Provide the [X, Y] coordinate of the cell's center where the given text is located.  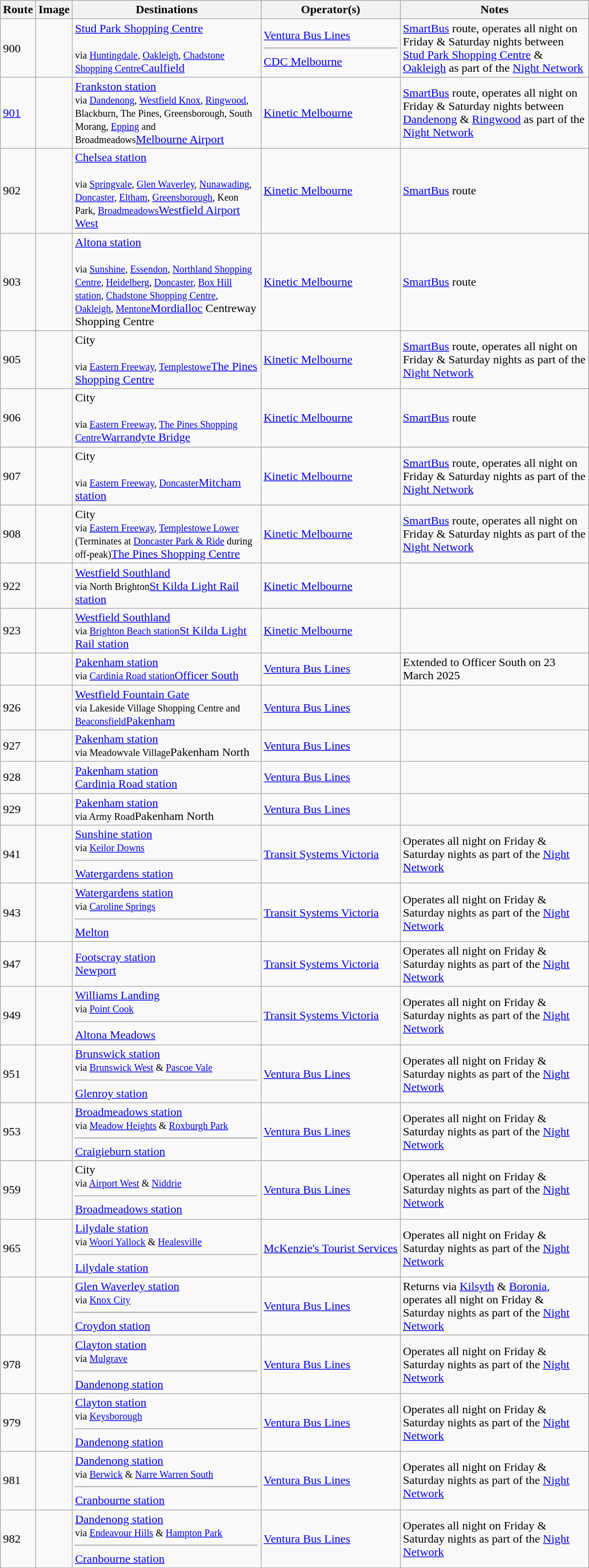
Dandenong stationvia Berwick & Narre Warren SouthCranbourne station [167, 1481]
Pakenham stationvia Army RoadPakenham North [167, 810]
Glen Waverley stationvia Knox CityCroydon station [167, 1306]
978 [18, 1364]
Pakenham stationvia Cardinia Road stationOfficer South [167, 669]
Route [18, 10]
906 [18, 418]
900 [18, 48]
Chelsea stationvia Springvale, Glen Waverley, Nunawading, Doncaster, Eltham, Greensborough, Keon Park, BroadmeadowsWestfield Airport West [167, 190]
901 [18, 113]
905 [18, 359]
Westfield Southlandvia Brighton Beach stationSt Kilda Light Rail station [167, 630]
922 [18, 585]
941 [18, 855]
902 [18, 190]
Cityvia Eastern Freeway, The Pines Shopping CentreWarrandyte Bridge [167, 418]
Broadmeadows stationvia Meadow Heights & Roxburgh ParkCraigieburn station [167, 1132]
Operator(s) [330, 10]
965 [18, 1248]
Westfield Southlandvia North BrightonSt Kilda Light Rail station [167, 585]
SmartBus route, operates all night on Friday & Saturday nights between Stud Park Shopping Centre & Oakleigh as part of the Night Network [494, 48]
Watergardens stationvia Caroline SpringsMelton [167, 912]
928 [18, 777]
979 [18, 1422]
Williams Landingvia Point CookAltona Meadows [167, 1016]
951 [18, 1073]
Footscray stationNewport [167, 964]
908 [18, 534]
Pakenham stationCardinia Road station [167, 777]
Frankston stationvia Dandenong, Westfield Knox, Ringwood, Blackburn, The Pines, Greensborough, South Morang, Epping and BroadmeadowsMelbourne Airport [167, 113]
Cityvia Airport West & NiddrieBroadmeadows station [167, 1190]
Stud Park Shopping Centrevia Huntingdale, Oakleigh, Chadstone Shopping CentreCaulfield [167, 48]
Destinations [167, 10]
SmartBus route, operates all night on Friday & Saturday nights between Dandenong & Ringwood as part of the Night Network [494, 113]
Cityvia Eastern Freeway, DoncasterMitcham station [167, 476]
Sunshine stationvia Keilor DownsWatergardens station [167, 855]
Dandenong stationvia Endeavour Hills & Hampton ParkCranbourne station [167, 1539]
Lilydale stationvia Woori Yallock & HealesvilleLilydale station [167, 1248]
959 [18, 1190]
923 [18, 630]
943 [18, 912]
982 [18, 1539]
903 [18, 282]
Pakenham stationvia Meadowvale VillagePakenham North [167, 746]
Cityvia Eastern Freeway, TemplestoweThe Pines Shopping Centre [167, 359]
947 [18, 964]
953 [18, 1132]
926 [18, 707]
Brunswick stationvia Brunswick West & Pascoe ValeGlenroy station [167, 1073]
McKenzie's Tourist Services [330, 1248]
949 [18, 1016]
Image [54, 10]
907 [18, 476]
927 [18, 746]
Cityvia Eastern Freeway, Templestowe Lower(Terminates at Doncaster Park & Ride during off-peak)The Pines Shopping Centre [167, 534]
Ventura Bus LinesCDC Melbourne [330, 48]
Westfield Fountain Gatevia Lakeside Village Shopping Centre and BeaconsfieldPakenham [167, 707]
Clayton stationvia MulgraveDandenong station [167, 1364]
Returns via Kilsyth & Boronia, operates all night on Friday & Saturday nights as part of the Night Network [494, 1306]
929 [18, 810]
Clayton stationvia KeysboroughDandenong station [167, 1422]
981 [18, 1481]
Extended to Officer South on 23 March 2025 [494, 669]
Notes [494, 10]
